Identify which cell holds the provided text, then report its (X, Y) central coordinate. 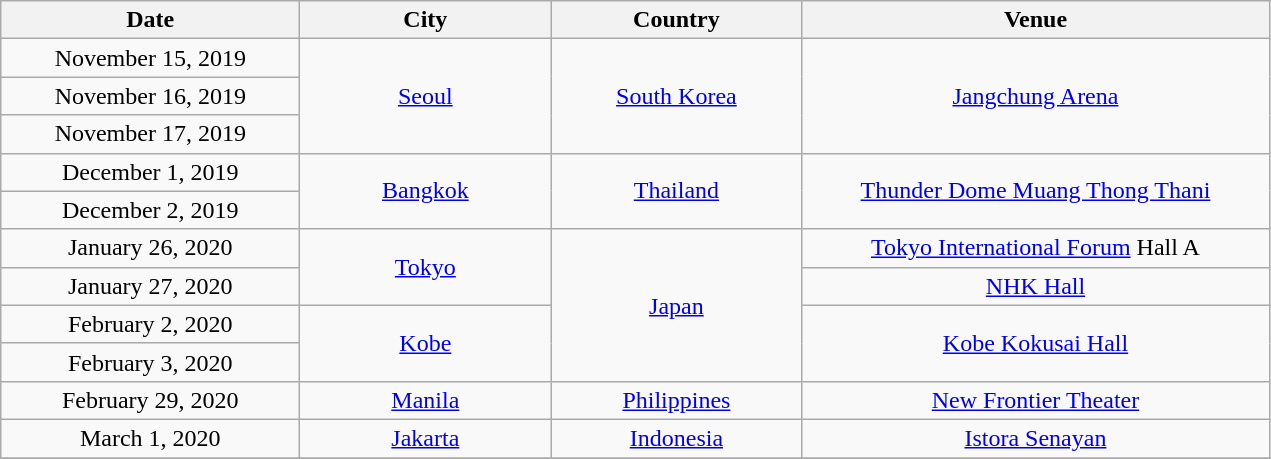
Venue (1036, 20)
Date (150, 20)
City (426, 20)
Country (676, 20)
Istora Senayan (1036, 438)
December 1, 2019 (150, 172)
February 3, 2020 (150, 362)
March 1, 2020 (150, 438)
February 29, 2020 (150, 400)
November 16, 2019 (150, 96)
Jakarta (426, 438)
Indonesia (676, 438)
Kobe Kokusai Hall (1036, 343)
Thunder Dome Muang Thong Thani (1036, 191)
Tokyo International Forum Hall A (1036, 248)
January 27, 2020 (150, 286)
Thailand (676, 191)
Tokyo (426, 267)
Jangchung Arena (1036, 96)
February 2, 2020 (150, 324)
South Korea (676, 96)
January 26, 2020 (150, 248)
Japan (676, 305)
Manila (426, 400)
New Frontier Theater (1036, 400)
Kobe (426, 343)
NHK Hall (1036, 286)
November 17, 2019 (150, 134)
Bangkok (426, 191)
December 2, 2019 (150, 210)
November 15, 2019 (150, 58)
Philippines (676, 400)
Seoul (426, 96)
